For the text-containing cell, return its midpoint in (X, Y) coordinate format. 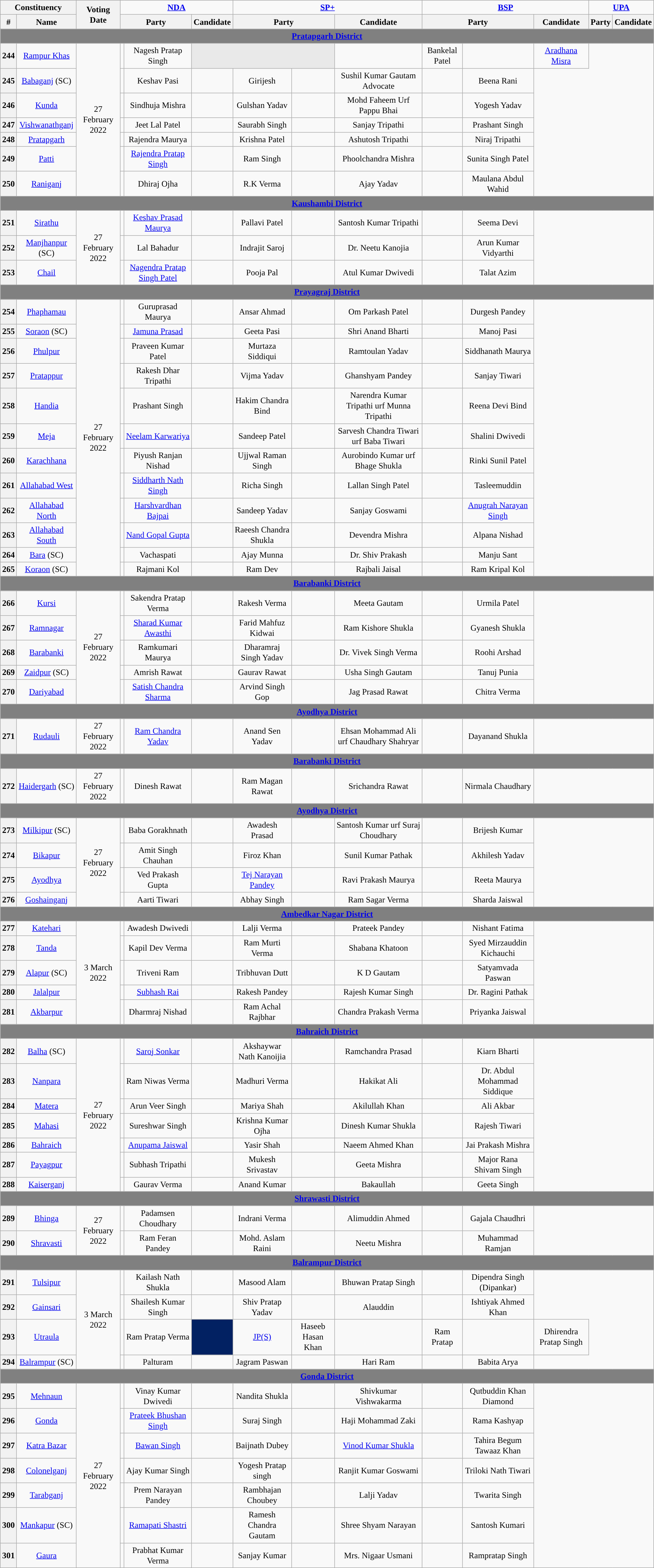
K D Gautam (378, 973)
Sirathu (46, 223)
Anugrah Narayan Singh (498, 510)
Ram Kripal Kol (498, 569)
Jamuna Prasad (158, 331)
Bawan Singh (158, 1446)
Pratappur (46, 376)
Anupama Jaiswal (158, 1145)
Dinesh Kumar Shukla (378, 1126)
Dinesh Rawat (158, 786)
Vachaspati (158, 555)
Major Rana Shivam Singh (498, 1165)
Vishwanathganj (46, 125)
255 (8, 331)
Ved Prakash Gupta (158, 880)
Ajay Yadav (378, 184)
Krishna Patel (262, 139)
Satish Chandra Sharma (158, 692)
Ram Singh (262, 159)
285 (8, 1126)
281 (8, 1012)
Sakendra Pratap Verma (158, 603)
249 (8, 159)
286 (8, 1145)
Shabana Khatoon (378, 948)
Mehnaun (46, 1396)
Shivkumar Vishwakarma (378, 1396)
258 (8, 406)
257 (8, 376)
Richa Singh (262, 486)
Aarti Tiwari (158, 899)
265 (8, 569)
Raeesh Chandra Shukla (262, 535)
Gajala Chaudhri (498, 1218)
Pratapgarh District (327, 36)
261 (8, 486)
Kaushambi District (327, 203)
Sanjay Tripathi (378, 125)
Ayodhya (46, 880)
Vinay Kumar Dwivedi (158, 1396)
Hakim Chandra Bind (262, 406)
UPA (621, 8)
Nand Gopal Gupta (158, 535)
Karachhana (46, 460)
Ajay Munna (262, 555)
Lal Bahadur (158, 248)
Mohd Faheem Urf Pappu Bhai (378, 106)
Rakesh Pandey (262, 992)
Anand Kumar (262, 1184)
Lallan Singh Patel (378, 486)
Payagpur (46, 1165)
Murtaza Siddiqui (262, 351)
Akilullah Khan (378, 1106)
Tarabganj (46, 1495)
Kiarn Bharti (498, 1051)
Constituency (38, 8)
Arvind Singh Gop (262, 692)
Tanda (46, 948)
Keshav Pasi (158, 80)
Tasleemuddin (498, 486)
Geeta Singh (498, 1184)
Awadesh Prasad (262, 830)
# (8, 22)
Baba Gorakhnath (158, 830)
Ishtiyak Ahmed Khan (498, 1307)
Yasir Shah (262, 1145)
Akhilesh Yadav (498, 855)
Arun Kumar Vidyarthi (498, 248)
Ram Pratap Verma (158, 1337)
Ujjwal Raman Singh (262, 460)
Sharad Kumar Awasthi (158, 628)
Tej Narayan Pandey (262, 880)
Madhuri Verma (262, 1081)
277 (8, 928)
Rajendra Pratap Singh (158, 159)
Prabhat Kumar Verma (158, 1555)
Priyanka Jaiswal (498, 1012)
R.K Verma (262, 184)
Manjhanpur (SC) (46, 248)
Triloki Nath Tiwari (498, 1470)
263 (8, 535)
Koraon (SC) (46, 569)
Nandita Shukla (262, 1396)
Palturam (158, 1362)
248 (8, 139)
Haseeb Hasan Khan (313, 1337)
Mankapur (SC) (46, 1525)
Lalji Verma (262, 928)
Gonda (46, 1421)
Katra Bazar (46, 1446)
Gaura (46, 1555)
Kapil Dev Verma (158, 948)
Rampur Khas (46, 56)
Jai Prakash Mishra (498, 1145)
Dipendra Singh (Dipankar) (498, 1282)
274 (8, 855)
271 (8, 736)
Balha (SC) (46, 1051)
Sarvesh Chandra Tiwari urf Baba Tiwari (378, 436)
Ram Feran Pandey (158, 1243)
297 (8, 1446)
Prateek Pandey (378, 928)
Tanuj Punia (498, 672)
Jalalpur (46, 992)
Ram Magan Rawat (262, 786)
282 (8, 1051)
Alauddin (378, 1307)
Dr. Neetu Kanojia (378, 248)
284 (8, 1106)
Babaganj (SC) (46, 80)
Yogesh Pratap singh (262, 1470)
Rakesh Verma (262, 603)
279 (8, 973)
Ram Chandra Yadav (158, 736)
Dhiraj Ojha (158, 184)
Gaurav Verma (158, 1184)
Goshainganj (46, 899)
268 (8, 653)
Phulpur (46, 351)
Vinod Kumar Shukla (378, 1446)
Jeet Lal Patel (158, 125)
Dharamraj Singh Yadav (262, 653)
Haji Mohammad Zaki (378, 1421)
Dharmraj Nishad (158, 1012)
Pooja Pal (262, 273)
288 (8, 1184)
Sureshwar Singh (158, 1126)
Sushil Kumar Gautam Advocate (378, 80)
Prateek Bhushan Singh (158, 1421)
Seema Devi (498, 223)
Mukesh Srivastav (262, 1165)
Ali Akbar (498, 1106)
Subhash Rai (158, 992)
Gulshan Yadav (262, 106)
Atul Kumar Dwivedi (378, 273)
Chitra Verma (498, 692)
Akshaywar Nath Kanoijia (262, 1051)
Geeta Mishra (378, 1165)
Ramtoulan Yadav (378, 351)
Keshav Prasad Maurya (158, 223)
280 (8, 992)
BSP (506, 8)
Shri Anand Bharti (378, 331)
Ram Dev (262, 569)
244 (8, 56)
301 (8, 1555)
Milkipur (SC) (46, 830)
259 (8, 436)
289 (8, 1218)
Ram Pratap (442, 1337)
Vijma Yadav (262, 376)
Kaiserganj (46, 1184)
Santosh Kumari (498, 1525)
Durgesh Pandey (498, 312)
SP+ (327, 8)
Alpana Nishad (498, 535)
Meeta Gautam (378, 603)
287 (8, 1165)
Narendra Kumar Tripathi urf Munna Tripathi (378, 406)
Bikapur (46, 855)
Dariyabad (46, 692)
Girijesh (262, 80)
Ajay Kumar Singh (158, 1470)
296 (8, 1421)
Bahraich (46, 1145)
Geeta Pasi (262, 331)
JP(S) (262, 1337)
293 (8, 1337)
Mohd. Aslam Raini (262, 1243)
Sandeep Patel (262, 436)
Ram Kishore Shukla (378, 628)
246 (8, 106)
Rambhajan Choubey (262, 1495)
Bakaullah (378, 1184)
Rakesh Dhar Tripathi (158, 376)
Name (46, 22)
Satyamvada Paswan (498, 973)
Praveen Kumar Patel (158, 351)
Yogesh Yadav (498, 106)
273 (8, 830)
Gainsari (46, 1307)
Maulana Abdul Wahid (498, 184)
Firoz Khan (262, 855)
Handia (46, 406)
Katehari (46, 928)
Reeta Maurya (498, 880)
Soraon (SC) (46, 331)
Ramchandra Prasad (378, 1051)
Nanpara (46, 1081)
Kursi (46, 603)
Aurobindo Kumar urf Bhage Shukla (378, 460)
Rampratap Singh (498, 1555)
Shailesh Kumar Singh (158, 1307)
Farid Mahfuz Kidwai (262, 628)
Muhammad Ramjan (498, 1243)
Abhay Singh (262, 899)
295 (8, 1396)
Dayanand Shukla (498, 736)
Santosh Kumar Tripathi (378, 223)
245 (8, 80)
Harshvardhan Bajpai (158, 510)
Neelam Karwariya (158, 436)
Qutbuddin Khan Diamond (498, 1396)
Urmila Patel (498, 603)
Nirmala Chaudhary (498, 786)
Masood Alam (262, 1282)
Suraj Singh (262, 1421)
Ashutosh Tripathi (378, 139)
Dr. Abdul Mohammad Siddique (498, 1081)
250 (8, 184)
Rama Kashyap (498, 1421)
Shravasti (46, 1243)
Sanjay Kumar (262, 1555)
278 (8, 948)
Indrani Verma (262, 1218)
252 (8, 248)
Shree Shyam Narayan (378, 1525)
Siddharth Nath Singh (158, 486)
Prayagraj District (327, 292)
Subhash Tripathi (158, 1165)
Babita Arya (498, 1362)
Colonelganj (46, 1470)
Talat Azim (498, 273)
Ramkumari Maurya (158, 653)
Ramapati Shastri (158, 1525)
Mrs. Nigaar Usmani (378, 1555)
Bhuwan Pratap Singh (378, 1282)
Aradhana Misra (561, 56)
Twarita Singh (498, 1495)
Dr. Shiv Prakash (378, 555)
Jag Prasad Rawat (378, 692)
Nagendra Pratap Singh Patel (158, 273)
Tahira Begum Tawaaz Khan (498, 1446)
Usha Singh Gautam (378, 672)
Rajbali Jaisal (378, 569)
Dr. Ragini Pathak (498, 992)
Patti (46, 159)
Chail (46, 273)
Tulsipur (46, 1282)
256 (8, 351)
Piyush Ranjan Nishad (158, 460)
Beena Rani (498, 80)
Ramesh Chandra Gautam (262, 1525)
Phoolchandra Mishra (378, 159)
Voting Date (98, 15)
Nagesh Pratap Singh (158, 56)
Meja (46, 436)
292 (8, 1307)
Ansar Ahmad (262, 312)
Manju Sant (498, 555)
299 (8, 1495)
Santosh Kumar urf Suraj Choudhary (378, 830)
Alapur (SC) (46, 973)
Amit Singh Chauhan (158, 855)
Rinki Sunil Patel (498, 460)
Saroj Sonkar (158, 1051)
Balrampur (SC) (46, 1362)
276 (8, 899)
Phaphamau (46, 312)
Ghanshyam Pandey (378, 376)
Ambedkar Nagar District (327, 914)
Naeem Ahmed Khan (378, 1145)
Balrampur District (327, 1263)
269 (8, 672)
Rajendra Maurya (158, 139)
294 (8, 1362)
Guruprasad Maurya (158, 312)
Chandra Prakash Verma (378, 1012)
Devendra Mishra (378, 535)
Pratapgarh (46, 139)
Srichandra Rawat (378, 786)
Rajmani Kol (158, 569)
264 (8, 555)
Prem Narayan Pandey (158, 1495)
Hakikat Ali (378, 1081)
Sanjay Goswami (378, 510)
Siddhanath Maurya (498, 351)
267 (8, 628)
290 (8, 1243)
Alimuddin Ahmed (378, 1218)
Gyanesh Shukla (498, 628)
291 (8, 1282)
Brijesh Kumar (498, 830)
Krishna Kumar Ojha (262, 1126)
Mahasi (46, 1126)
Rudauli (46, 736)
Awadesh Dwivedi (158, 928)
275 (8, 880)
Allahabad West (46, 486)
Kunda (46, 106)
Reena Devi Bind (498, 406)
251 (8, 223)
Tribhuvan Dutt (262, 973)
Mariya Shah (262, 1106)
Om Parkash Patel (378, 312)
Jagram Paswan (262, 1362)
Allahabad North (46, 510)
Nishant Fatima (498, 928)
Hari Ram (378, 1362)
Ravi Prakash Maurya (378, 880)
Kailash Nath Shukla (158, 1282)
253 (8, 273)
Gonda District (327, 1377)
254 (8, 312)
Ram Murti Verma (262, 948)
283 (8, 1081)
Amrish Rawat (158, 672)
Raniganj (46, 184)
Allahabad South (46, 535)
Shalini Dwivedi (498, 436)
Saurabh Singh (262, 125)
Pallavi Patel (262, 223)
Sharda Jaiswal (498, 899)
Rajesh Kumar Singh (378, 992)
Dr. Vivek Singh Verma (378, 653)
Sanjay Tiwari (498, 376)
Dhirendra Pratap Singh (561, 1337)
Indrajit Saroj (262, 248)
NDA (176, 8)
Utraula (46, 1337)
Bara (SC) (46, 555)
Bhinga (46, 1218)
262 (8, 510)
247 (8, 125)
Ram Achal Rajbhar (262, 1012)
Akbarpur (46, 1012)
Ram Niwas Verma (158, 1081)
Haidergarh (SC) (46, 786)
272 (8, 786)
Manoj Pasi (498, 331)
Gaurav Rawat (262, 672)
Anand Sen Yadav (262, 736)
Neetu Mishra (378, 1243)
300 (8, 1525)
Matera (46, 1106)
266 (8, 603)
Ramnagar (46, 628)
Bahraich District (327, 1031)
Zaidpur (SC) (46, 672)
Ranjit Kumar Goswami (378, 1470)
Shrawasti District (327, 1198)
Sindhuja Mishra (158, 106)
Bankelal Patel (442, 56)
Shiv Pratap Yadav (262, 1307)
298 (8, 1470)
Padamsen Choudhary (158, 1218)
Ehsan Mohammad Ali urf Chaudhary Shahryar (378, 736)
Arun Veer Singh (158, 1106)
Sandeep Yadav (262, 510)
Triveni Ram (158, 973)
Roohi Arshad (498, 653)
Syed Mirzauddin Kichauchi (498, 948)
270 (8, 692)
Rajesh Tiwari (498, 1126)
Sunil Kumar Pathak (378, 855)
260 (8, 460)
Ram Sagar Verma (378, 899)
Niraj Tripathi (498, 139)
Sunita Singh Patel (498, 159)
Baijnath Dubey (262, 1446)
Lalji Yadav (378, 1495)
Barabanki (46, 653)
